Provide the [X, Y] coordinate of the cell's center where the given text is located.  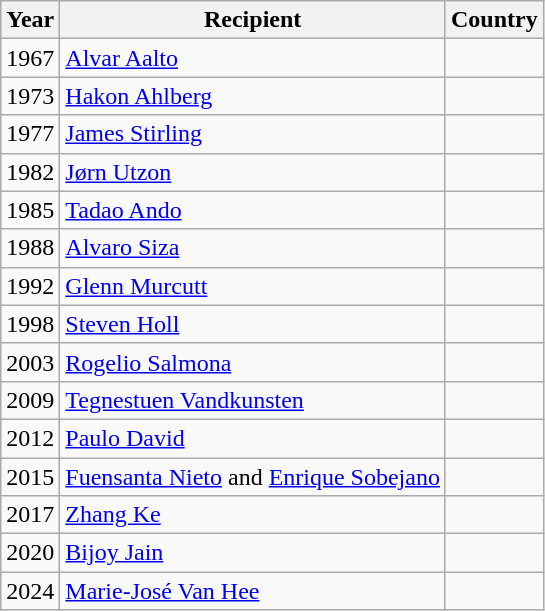
Country [494, 20]
1998 [30, 324]
1985 [30, 210]
Glenn Murcutt [253, 286]
Zhang Ke [253, 515]
Alvar Aalto [253, 58]
Paulo David [253, 438]
Recipient [253, 20]
2024 [30, 591]
Fuensanta Nieto and Enrique Sobejano [253, 477]
2020 [30, 553]
Steven Holl [253, 324]
Jørn Utzon [253, 172]
1988 [30, 248]
Tegnestuen Vandkunsten [253, 400]
2003 [30, 362]
2017 [30, 515]
Tadao Ando [253, 210]
Hakon Ahlberg [253, 96]
2015 [30, 477]
2009 [30, 400]
Rogelio Salmona [253, 362]
2012 [30, 438]
Bijoy Jain [253, 553]
1973 [30, 96]
Alvaro Siza [253, 248]
Year [30, 20]
James Stirling [253, 134]
Marie-José Van Hee [253, 591]
1967 [30, 58]
1982 [30, 172]
1992 [30, 286]
1977 [30, 134]
